Identify which cell holds the provided text, then report its [x, y] central coordinate. 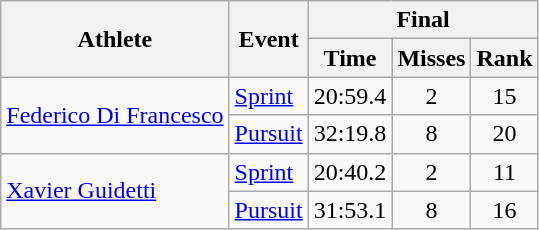
20 [504, 134]
Xavier Guidetti [115, 191]
Misses [432, 58]
11 [504, 172]
20:40.2 [350, 172]
31:53.1 [350, 210]
Final [423, 20]
Time [350, 58]
Federico Di Francesco [115, 115]
32:19.8 [350, 134]
20:59.4 [350, 96]
15 [504, 96]
16 [504, 210]
Rank [504, 58]
Event [268, 39]
Athlete [115, 39]
